Scan for the cell matching the given text and deliver its [x, y] coordinate at center. 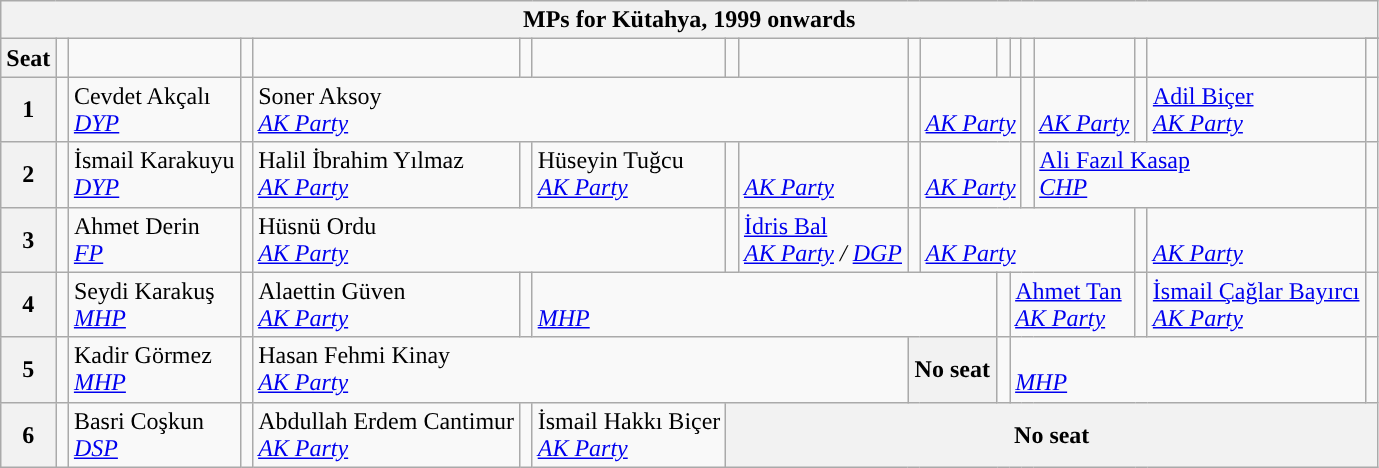
Kadir GörmezMHP [154, 370]
Seat [28, 58]
Ali Fazıl KasapCHP [1200, 174]
Abdullah Erdem CantimurAK Party [386, 434]
Ahmet TanAK Party [1072, 304]
İsmail Çağlar BayırcıAK Party [1256, 304]
Ahmet DerinFP [154, 240]
Soner AksoyAK Party [580, 110]
İsmail KarakuyuDYP [154, 174]
6 [28, 434]
MPs for Kütahya, 1999 onwards [690, 20]
Hüsnü OrduAK Party [490, 240]
2 [28, 174]
5 [28, 370]
Adil BiçerAK Party [1256, 110]
Alaettin GüvenAK Party [386, 304]
Hüseyin TuğcuAK Party [629, 174]
4 [28, 304]
1 [28, 110]
Halil İbrahim YılmazAK Party [386, 174]
Basri CoşkunDSP [154, 434]
Cevdet AkçalıDYP [154, 110]
Seydi KarakuşMHP [154, 304]
İsmail Hakkı BiçerAK Party [629, 434]
3 [28, 240]
Hasan Fehmi KinayAK Party [580, 370]
İdris BalAK Party / DGP [822, 240]
